Detect which cell encompasses the target text, then output its [X, Y] center coordinate. 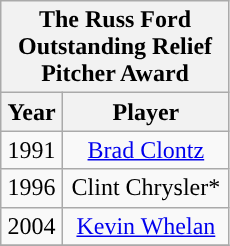
1991 [32, 150]
2004 [32, 226]
Kevin Whelan [146, 226]
1996 [32, 188]
Player [146, 112]
The Russ Ford Outstanding Relief Pitcher Award [116, 47]
Clint Chrysler* [146, 188]
Year [32, 112]
Brad Clontz [146, 150]
